Capture the cell that displays the provided text and extract its (x, y) central coordinate. 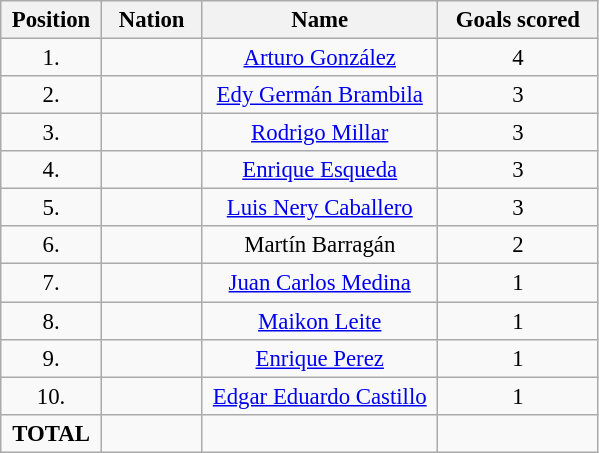
Juan Carlos Medina (320, 283)
9. (52, 358)
Edy Germán Brambila (320, 95)
Edgar Eduardo Castillo (320, 396)
Nation (152, 20)
Position (52, 20)
3. (52, 133)
Martín Barragán (320, 245)
5. (52, 208)
8. (52, 321)
TOTAL (52, 433)
Rodrigo Millar (320, 133)
Goals scored (518, 20)
2. (52, 95)
Luis Nery Caballero (320, 208)
2 (518, 245)
7. (52, 283)
Enrique Perez (320, 358)
1. (52, 58)
6. (52, 245)
Enrique Esqueda (320, 170)
4 (518, 58)
10. (52, 396)
Maikon Leite (320, 321)
Arturo González (320, 58)
Name (320, 20)
4. (52, 170)
